Extract the [x, y] coordinate from the center of the cell holding the provided text.  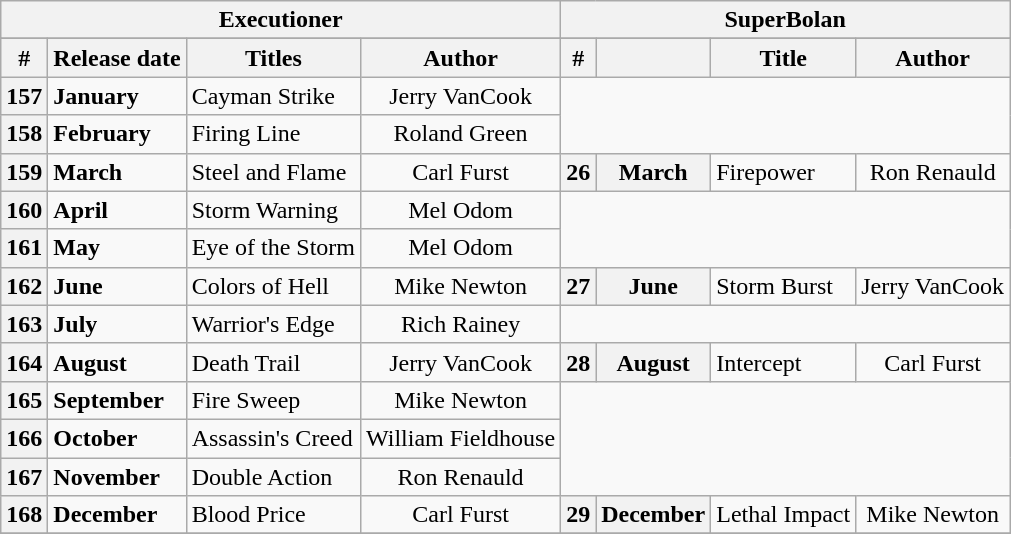
Executioner [281, 20]
159 [24, 172]
29 [578, 515]
July [117, 324]
May [117, 248]
Warrior's Edge [273, 324]
157 [24, 96]
SuperBolan [786, 20]
Titles [273, 58]
158 [24, 134]
November [117, 477]
167 [24, 477]
166 [24, 438]
Release date [117, 58]
164 [24, 362]
Assassin's Creed [273, 438]
160 [24, 210]
26 [578, 172]
Lethal Impact [784, 515]
Firepower [784, 172]
William Fieldhouse [461, 438]
Blood Price [273, 515]
April [117, 210]
Steel and Flame [273, 172]
Rich Rainey [461, 324]
September [117, 400]
October [117, 438]
Storm Warning [273, 210]
Eye of the Storm [273, 248]
Roland Green [461, 134]
Storm Burst [784, 286]
Double Action [273, 477]
Colors of Hell [273, 286]
161 [24, 248]
28 [578, 362]
January [117, 96]
February [117, 134]
Intercept [784, 362]
Title [784, 58]
163 [24, 324]
27 [578, 286]
Cayman Strike [273, 96]
Firing Line [273, 134]
168 [24, 515]
Fire Sweep [273, 400]
162 [24, 286]
165 [24, 400]
Death Trail [273, 362]
